Pinpoint the cell where the given text exists, returning its [x, y] midpoint coordinate. 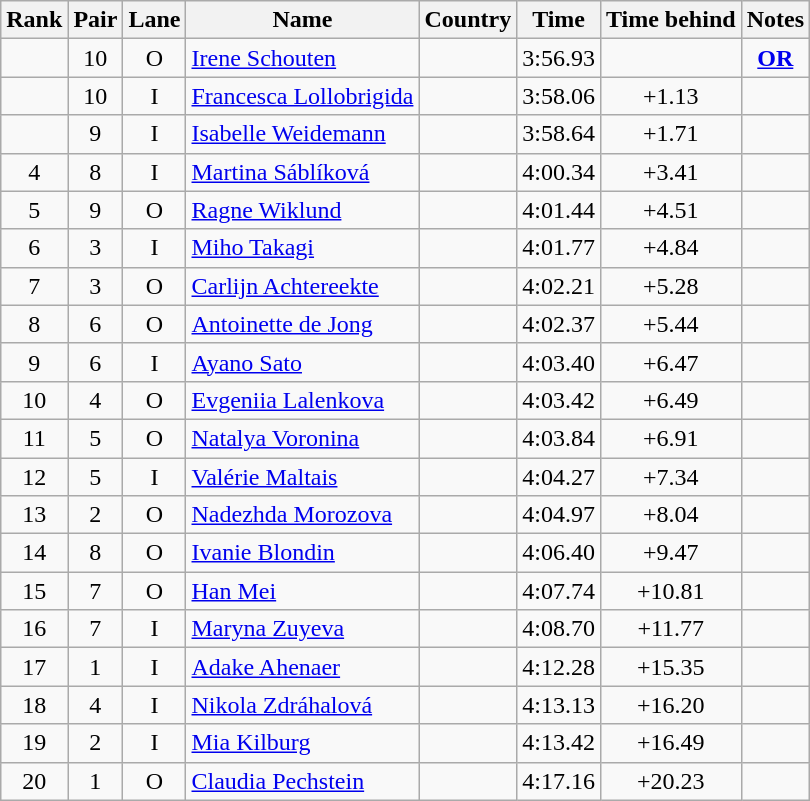
3:58.64 [559, 134]
+16.49 [670, 743]
4:17.16 [559, 781]
15 [34, 591]
+15.35 [670, 667]
16 [34, 629]
+16.20 [670, 705]
+5.28 [670, 286]
4:01.77 [559, 248]
11 [34, 438]
3:56.93 [559, 58]
+3.41 [670, 172]
4:00.34 [559, 172]
Adake Ahenaer [302, 667]
Lane [154, 20]
+7.34 [670, 477]
4:02.37 [559, 324]
Ragne Wiklund [302, 210]
19 [34, 743]
4:02.21 [559, 286]
4:08.70 [559, 629]
Nadezhda Morozova [302, 515]
Name [302, 20]
Nikola Zdráhalová [302, 705]
Antoinette de Jong [302, 324]
+11.77 [670, 629]
4:01.44 [559, 210]
+1.13 [670, 96]
3:58.06 [559, 96]
Martina Sáblíková [302, 172]
Pair [96, 20]
+6.49 [670, 400]
Time behind [670, 20]
Carlijn Achtereekte [302, 286]
OR [775, 58]
+6.47 [670, 362]
Han Mei [302, 591]
+4.84 [670, 248]
Time [559, 20]
Maryna Zuyeva [302, 629]
Francesca Lollobrigida [302, 96]
Irene Schouten [302, 58]
20 [34, 781]
18 [34, 705]
Isabelle Weidemann [302, 134]
+8.04 [670, 515]
+9.47 [670, 553]
4:12.28 [559, 667]
Notes [775, 20]
4:13.13 [559, 705]
4:03.84 [559, 438]
+1.71 [670, 134]
12 [34, 477]
4:04.97 [559, 515]
13 [34, 515]
Country [468, 20]
Ayano Sato [302, 362]
Mia Kilburg [302, 743]
4:04.27 [559, 477]
+20.23 [670, 781]
+6.91 [670, 438]
+5.44 [670, 324]
Valérie Maltais [302, 477]
+10.81 [670, 591]
Ivanie Blondin [302, 553]
Evgeniia Lalenkova [302, 400]
+4.51 [670, 210]
4:03.40 [559, 362]
17 [34, 667]
4:06.40 [559, 553]
4:07.74 [559, 591]
Natalya Voronina [302, 438]
14 [34, 553]
Claudia Pechstein [302, 781]
Miho Takagi [302, 248]
Rank [34, 20]
4:03.42 [559, 400]
4:13.42 [559, 743]
